Locate the cell with the specified text and output its (X, Y) center coordinate. 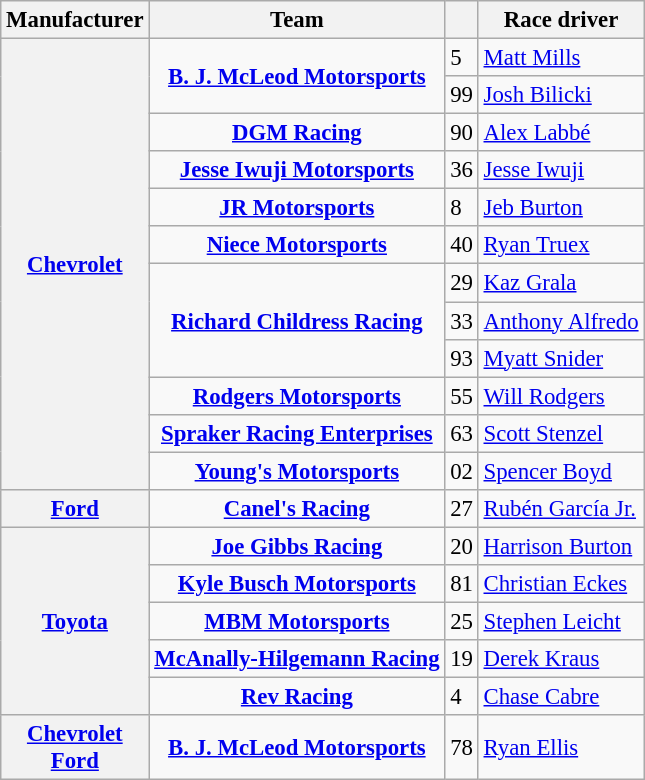
29 (462, 283)
Chevrolet Ford (75, 748)
Anthony Alfredo (561, 321)
Young's Motorsports (297, 471)
8 (462, 208)
Matt Mills (561, 58)
55 (462, 396)
99 (462, 95)
Derek Kraus (561, 659)
02 (462, 471)
Josh Bilicki (561, 95)
78 (462, 748)
Richard Childress Racing (297, 320)
5 (462, 58)
Jesse Iwuji Motorsports (297, 170)
20 (462, 546)
27 (462, 509)
Rubén García Jr. (561, 509)
93 (462, 358)
Harrison Burton (561, 546)
90 (462, 133)
Race driver (561, 20)
MBM Motorsports (297, 621)
Toyota (75, 621)
Team (297, 20)
Chevrolet (75, 264)
McAnally-Hilgemann Racing (297, 659)
Alex Labbé (561, 133)
33 (462, 321)
Spencer Boyd (561, 471)
25 (462, 621)
Stephen Leicht (561, 621)
Jeb Burton (561, 208)
Jesse Iwuji (561, 170)
Joe Gibbs Racing (297, 546)
Christian Eckes (561, 584)
19 (462, 659)
81 (462, 584)
Will Rodgers (561, 396)
Kaz Grala (561, 283)
Canel's Racing (297, 509)
4 (462, 697)
63 (462, 433)
Scott Stenzel (561, 433)
Myatt Snider (561, 358)
DGM Racing (297, 133)
Kyle Busch Motorsports (297, 584)
Rev Racing (297, 697)
Ford (75, 509)
Niece Motorsports (297, 245)
Manufacturer (75, 20)
Spraker Racing Enterprises (297, 433)
Ryan Ellis (561, 748)
40 (462, 245)
Rodgers Motorsports (297, 396)
Ryan Truex (561, 245)
36 (462, 170)
Chase Cabre (561, 697)
JR Motorsports (297, 208)
